Extract the [x, y] coordinate from the center of the cell holding the provided text.  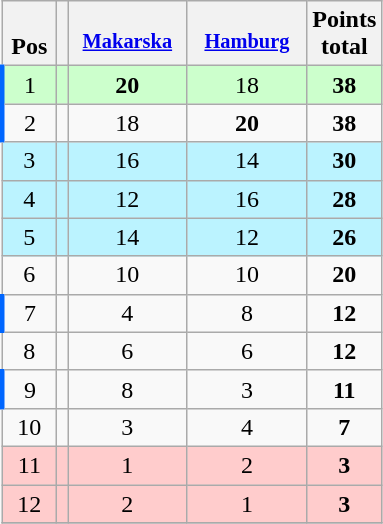
Makarska [128, 34]
9 [29, 389]
28 [344, 199]
Hamburg [247, 34]
Pos [29, 34]
5 [29, 237]
30 [344, 161]
26 [344, 237]
Pointstotal [344, 34]
